Return the [X, Y] coordinate for the center point of the cell that contains the specified text.  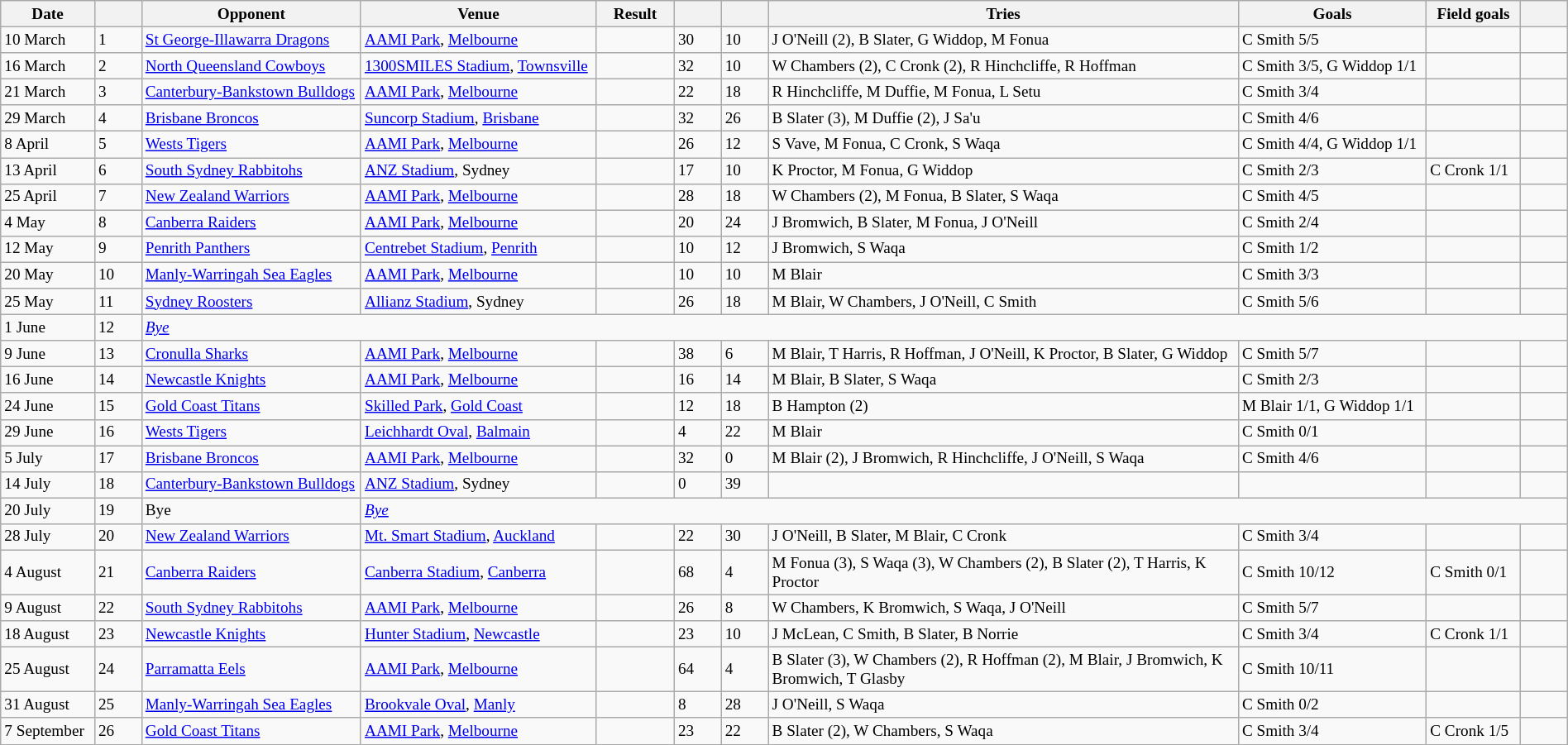
C Smith 3/5, G Widdop 1/1 [1331, 66]
B Slater (2), W Chambers, S Waqa [1003, 731]
Centrebet Stadium, Penrith [478, 249]
Mt. Smart Stadium, Auckland [478, 537]
16 June [48, 380]
Canberra Stadium, Canberra [478, 572]
W Chambers, K Bromwich, S Waqa, J O'Neill [1003, 608]
C Smith 5/6 [1331, 302]
10 March [48, 40]
S Vave, M Fonua, C Cronk, S Waqa [1003, 145]
Leichhardt Oval, Balmain [478, 432]
29 June [48, 432]
29 March [48, 118]
12 May [48, 249]
4 August [48, 572]
J Bromwich, S Waqa [1003, 249]
Cronulla Sharks [251, 354]
C Cronk 1/5 [1474, 731]
C Smith 4/5 [1331, 197]
B Hampton (2) [1003, 406]
5 [117, 145]
24 June [48, 406]
16 March [48, 66]
C Smith 10/11 [1331, 669]
1300SMILES Stadium, Townsville [478, 66]
21 [117, 572]
M Blair (2), J Bromwich, R Hinchcliffe, J O'Neill, S Waqa [1003, 458]
7 September [48, 731]
31 August [48, 705]
C Smith 0/2 [1331, 705]
8 April [48, 145]
1 June [48, 327]
J McLean, C Smith, B Slater, B Norrie [1003, 634]
J O'Neill, S Waqa [1003, 705]
W Chambers (2), M Fonua, B Slater, S Waqa [1003, 197]
K Proctor, M Fonua, G Widdop [1003, 170]
20 May [48, 275]
14 July [48, 485]
M Blair, T Harris, R Hoffman, J O'Neill, K Proctor, B Slater, G Widdop [1003, 354]
J O'Neill (2), B Slater, G Widdop, M Fonua [1003, 40]
C Smith 10/12 [1331, 572]
Opponent [251, 14]
15 [117, 406]
20 July [48, 511]
Skilled Park, Gold Coast [478, 406]
W Chambers (2), C Cronk (2), R Hinchcliffe, R Hoffman [1003, 66]
13 [117, 354]
19 [117, 511]
13 April [48, 170]
2 [117, 66]
4 May [48, 223]
M Blair, B Slater, S Waqa [1003, 380]
J O'Neill, B Slater, M Blair, C Cronk [1003, 537]
B Slater (3), W Chambers (2), R Hoffman (2), M Blair, J Bromwich, K Bromwich, T Glasby [1003, 669]
Field goals [1474, 14]
Parramatta Eels [251, 669]
11 [117, 302]
25 August [48, 669]
Hunter Stadium, Newcastle [478, 634]
North Queensland Cowboys [251, 66]
68 [698, 572]
B Slater (3), M Duffie (2), J Sa'u [1003, 118]
38 [698, 354]
J Bromwich, B Slater, M Fonua, J O'Neill [1003, 223]
9 August [48, 608]
Penrith Panthers [251, 249]
Suncorp Stadium, Brisbane [478, 118]
Allianz Stadium, Sydney [478, 302]
M Blair 1/1, G Widdop 1/1 [1331, 406]
7 [117, 197]
64 [698, 669]
C Smith 2/4 [1331, 223]
9 June [48, 354]
C Smith 4/4, G Widdop 1/1 [1331, 145]
Goals [1331, 14]
Sydney Roosters [251, 302]
R Hinchcliffe, M Duffie, M Fonua, L Setu [1003, 92]
25 April [48, 197]
Brookvale Oval, Manly [478, 705]
5 July [48, 458]
M Fonua (3), S Waqa (3), W Chambers (2), B Slater (2), T Harris, K Proctor [1003, 572]
28 July [48, 537]
25 May [48, 302]
Date [48, 14]
Venue [478, 14]
9 [117, 249]
C Smith 5/5 [1331, 40]
39 [744, 485]
M Blair, W Chambers, J O'Neill, C Smith [1003, 302]
C Smith 3/3 [1331, 275]
1 [117, 40]
C Smith 1/2 [1331, 249]
Tries [1003, 14]
St George-Illawarra Dragons [251, 40]
3 [117, 92]
Result [635, 14]
18 August [48, 634]
21 March [48, 92]
25 [117, 705]
